Search for the cell housing the specified text and yield its [x, y] center coordinate. 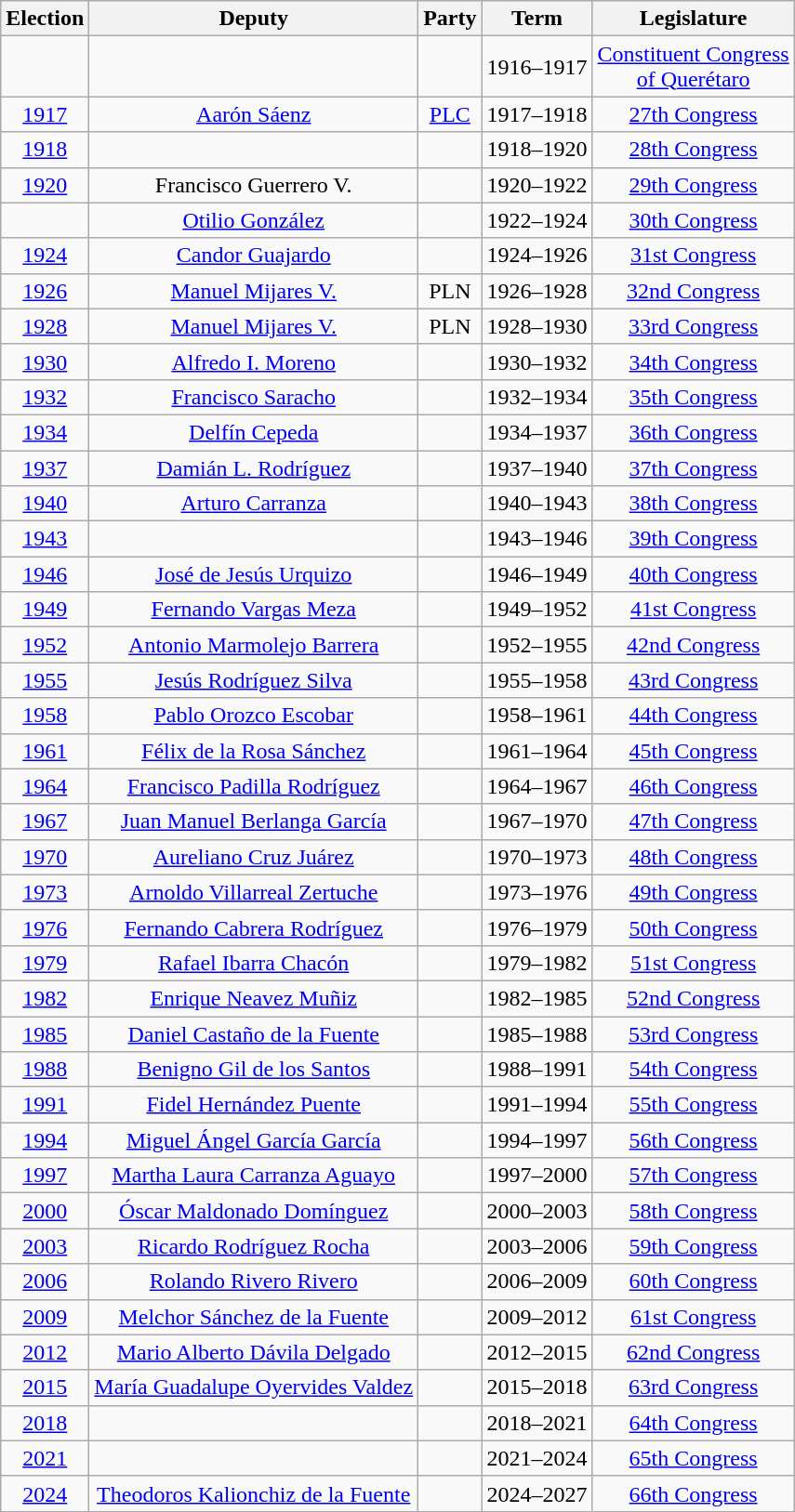
1940 [45, 504]
María Guadalupe Oyervides Valdez [254, 1387]
1976–1979 [537, 927]
2024 [45, 1493]
1979–1982 [537, 963]
2018–2021 [537, 1423]
1916–1917 [537, 67]
1937 [45, 467]
38th Congress [694, 504]
57th Congress [694, 1176]
1955–1958 [537, 680]
1932–1934 [537, 397]
1964 [45, 786]
58th Congress [694, 1211]
1964–1967 [537, 786]
Delfín Cepeda [254, 432]
Benigno Gil de los Santos [254, 1070]
54th Congress [694, 1070]
62nd Congress [694, 1352]
Alfredo I. Moreno [254, 362]
Juan Manuel Berlanga García [254, 822]
32nd Congress [694, 291]
1967–1970 [537, 822]
65th Congress [694, 1458]
Deputy [254, 19]
1926 [45, 291]
2000–2003 [537, 1211]
Legislature [694, 19]
1917–1918 [537, 114]
1994–1997 [537, 1140]
Mario Alberto Dávila Delgado [254, 1352]
Enrique Neavez Muñiz [254, 998]
Félix de la Rosa Sánchez [254, 751]
Aarón Sáenz [254, 114]
PLC [450, 114]
31st Congress [694, 256]
Damián L. Rodríguez [254, 467]
43rd Congress [694, 680]
1952 [45, 645]
1991 [45, 1105]
66th Congress [694, 1493]
Fernando Cabrera Rodríguez [254, 927]
64th Congress [694, 1423]
2012–2015 [537, 1352]
50th Congress [694, 927]
1976 [45, 927]
1926–1928 [537, 291]
1961–1964 [537, 751]
1924–1926 [537, 256]
52nd Congress [694, 998]
36th Congress [694, 432]
1991–1994 [537, 1105]
1997–2000 [537, 1176]
Otilio González [254, 220]
48th Congress [694, 857]
1985 [45, 1034]
2003–2006 [537, 1246]
1979 [45, 963]
Fernando Vargas Meza [254, 610]
Rafael Ibarra Chacón [254, 963]
Term [537, 19]
46th Congress [694, 786]
44th Congress [694, 716]
1973–1976 [537, 892]
Melchor Sánchez de la Fuente [254, 1317]
59th Congress [694, 1246]
1943 [45, 539]
49th Congress [694, 892]
1924 [45, 256]
1961 [45, 751]
1952–1955 [537, 645]
Candor Guajardo [254, 256]
1988 [45, 1070]
Daniel Castaño de la Fuente [254, 1034]
29th Congress [694, 185]
2015 [45, 1387]
2003 [45, 1246]
Arnoldo Villarreal Zertuche [254, 892]
Francisco Padilla Rodríguez [254, 786]
1943–1946 [537, 539]
28th Congress [694, 150]
1949–1952 [537, 610]
1946–1949 [537, 574]
60th Congress [694, 1282]
37th Congress [694, 467]
2018 [45, 1423]
1940–1943 [537, 504]
56th Congress [694, 1140]
Jesús Rodríguez Silva [254, 680]
2015–2018 [537, 1387]
1955 [45, 680]
51st Congress [694, 963]
2009 [45, 1317]
1997 [45, 1176]
1928 [45, 326]
Fidel Hernández Puente [254, 1105]
55th Congress [694, 1105]
1918 [45, 150]
1988–1991 [537, 1070]
Miguel Ángel García García [254, 1140]
30th Congress [694, 220]
1958–1961 [537, 716]
42nd Congress [694, 645]
47th Congress [694, 822]
Theodoros Kalionchiz de la Fuente [254, 1493]
Antonio Marmolejo Barrera [254, 645]
39th Congress [694, 539]
1982 [45, 998]
40th Congress [694, 574]
Arturo Carranza [254, 504]
1946 [45, 574]
Ricardo Rodríguez Rocha [254, 1246]
1970 [45, 857]
2006 [45, 1282]
Óscar Maldonado Domínguez [254, 1211]
41st Congress [694, 610]
1932 [45, 397]
63rd Congress [694, 1387]
Francisco Guerrero V. [254, 185]
1934 [45, 432]
27th Congress [694, 114]
33rd Congress [694, 326]
1949 [45, 610]
1920–1922 [537, 185]
35th Congress [694, 397]
José de Jesús Urquizo [254, 574]
1994 [45, 1140]
1967 [45, 822]
1918–1920 [537, 150]
1928–1930 [537, 326]
1982–1985 [537, 998]
1937–1940 [537, 467]
2000 [45, 1211]
1922–1924 [537, 220]
2012 [45, 1352]
1934–1937 [537, 432]
1985–1988 [537, 1034]
Pablo Orozco Escobar [254, 716]
Martha Laura Carranza Aguayo [254, 1176]
34th Congress [694, 362]
1973 [45, 892]
Party [450, 19]
1958 [45, 716]
53rd Congress [694, 1034]
Aureliano Cruz Juárez [254, 857]
Rolando Rivero Rivero [254, 1282]
45th Congress [694, 751]
1930–1932 [537, 362]
1920 [45, 185]
61st Congress [694, 1317]
Francisco Saracho [254, 397]
1930 [45, 362]
1970–1973 [537, 857]
Constituent Congressof Querétaro [694, 67]
2006–2009 [537, 1282]
1917 [45, 114]
2021–2024 [537, 1458]
2021 [45, 1458]
Election [45, 19]
2009–2012 [537, 1317]
2024–2027 [537, 1493]
